Return [X, Y] of the center of cell containing provided text 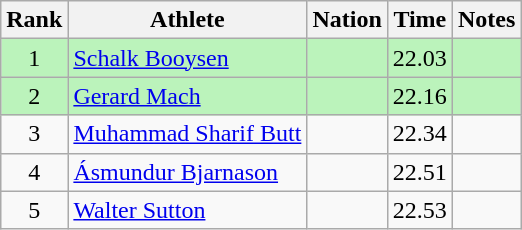
5 [34, 210]
3 [34, 134]
Rank [34, 20]
22.16 [420, 96]
Nation [347, 20]
Notes [486, 20]
Athlete [188, 20]
Ásmundur Bjarnason [188, 172]
22.03 [420, 58]
22.51 [420, 172]
4 [34, 172]
1 [34, 58]
Schalk Booysen [188, 58]
22.34 [420, 134]
Time [420, 20]
Muhammad Sharif Butt [188, 134]
2 [34, 96]
Walter Sutton [188, 210]
22.53 [420, 210]
Gerard Mach [188, 96]
